Search for the cell housing the specified text and yield its [x, y] center coordinate. 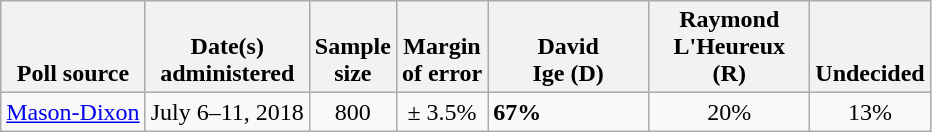
Samplesize [352, 47]
Date(s)administered [227, 47]
Undecided [870, 47]
Marginof error [442, 47]
67% [568, 112]
Poll source [73, 47]
13% [870, 112]
July 6–11, 2018 [227, 112]
Mason-Dixon [73, 112]
DavidIge (D) [568, 47]
800 [352, 112]
± 3.5% [442, 112]
RaymondL'Heureux (R) [730, 47]
20% [730, 112]
